Return the (x, y) coordinate for the center point of the cell that contains the specified text.  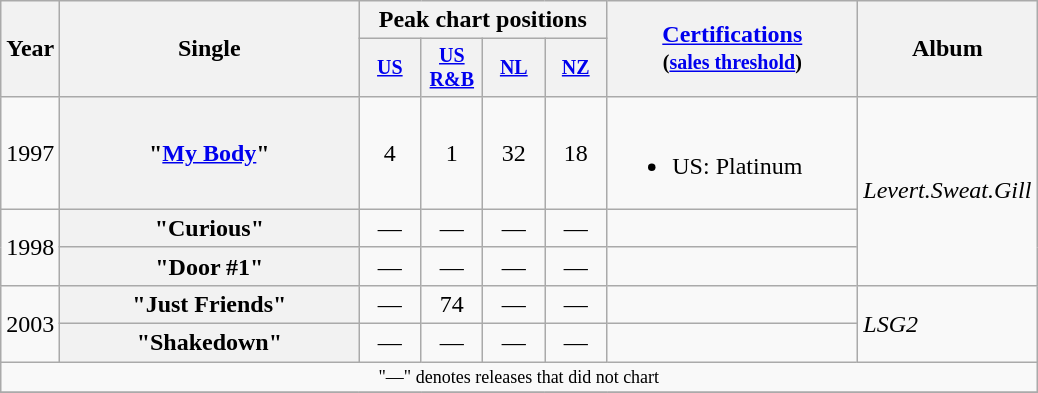
Album (948, 49)
"—" denotes releases that did not chart (519, 378)
USR&B (452, 68)
Levert.Sweat.Gill (948, 190)
1 (452, 152)
Single (210, 49)
1997 (30, 152)
74 (452, 304)
1998 (30, 247)
Certifications(sales threshold) (732, 49)
NZ (576, 68)
US (390, 68)
"My Body" (210, 152)
18 (576, 152)
NL (514, 68)
Year (30, 49)
LSG2 (948, 323)
"Shakedown" (210, 343)
2003 (30, 323)
US: Platinum (732, 152)
Peak chart positions (483, 20)
4 (390, 152)
32 (514, 152)
"Curious" (210, 228)
"Just Friends" (210, 304)
"Door #1" (210, 266)
